Find where the given text appears and provide that cell's center as [X, Y] coordinate. 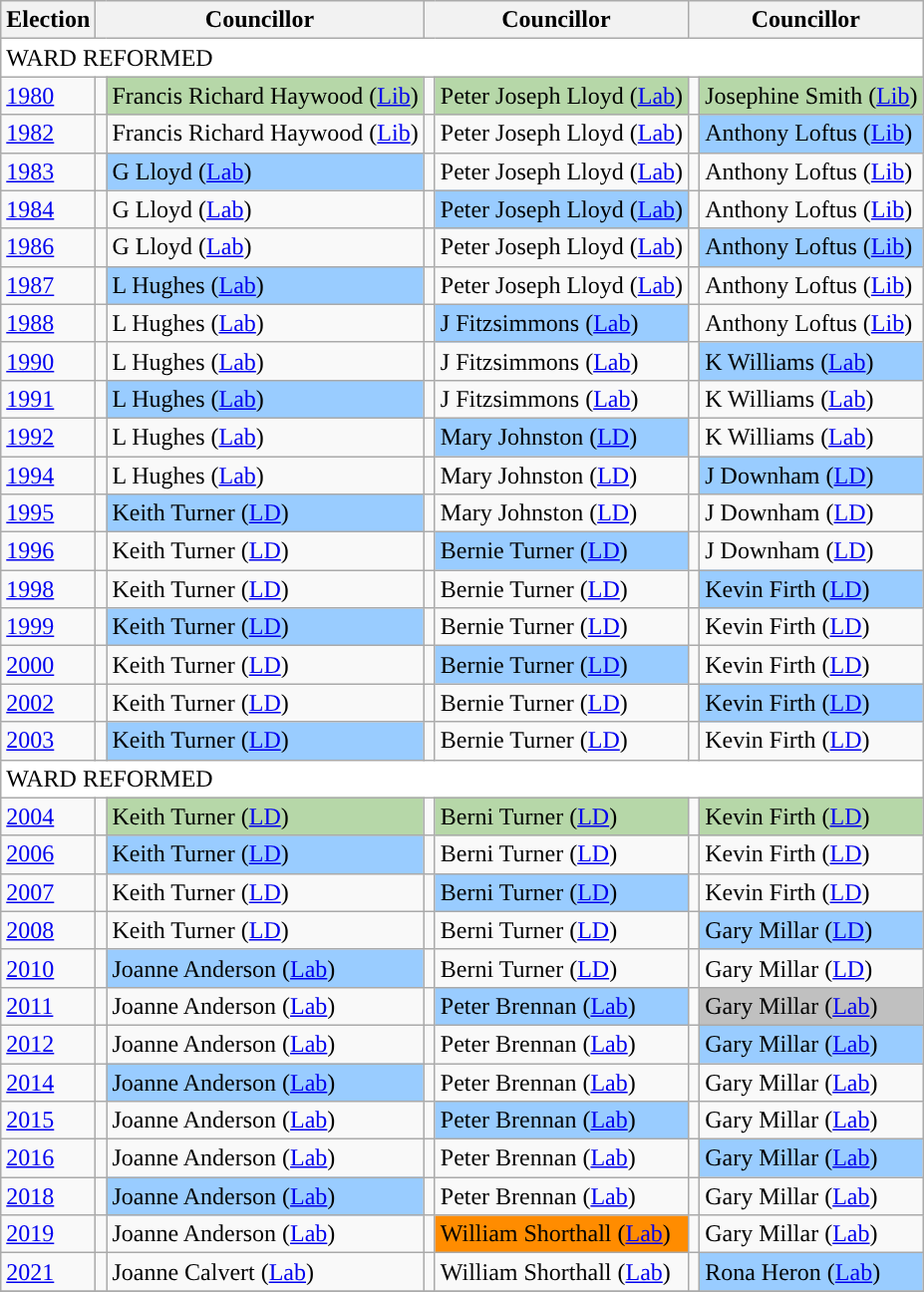
2014 [48, 1082]
1980 [48, 96]
2016 [48, 1158]
1986 [48, 247]
2007 [48, 892]
1998 [48, 589]
1999 [48, 627]
2004 [48, 816]
Josephine Smith (Lib) [811, 96]
2003 [48, 741]
2006 [48, 854]
2019 [48, 1234]
1983 [48, 171]
1994 [48, 476]
1984 [48, 209]
2018 [48, 1196]
1987 [48, 285]
2015 [48, 1121]
2011 [48, 1006]
2002 [48, 703]
1992 [48, 437]
2008 [48, 930]
2000 [48, 665]
1995 [48, 513]
1982 [48, 134]
Rona Heron (Lab) [811, 1272]
1991 [48, 399]
Joanne Calvert (Lab) [265, 1272]
1996 [48, 551]
1988 [48, 323]
Election [48, 20]
1990 [48, 361]
2012 [48, 1044]
2021 [48, 1272]
2010 [48, 968]
